Provide the [X, Y] coordinate of the cell's center where the given text is located.  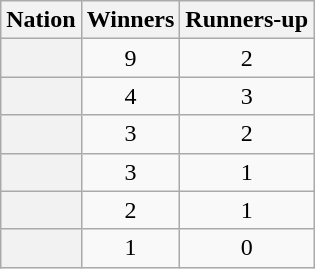
0 [247, 248]
9 [130, 58]
4 [130, 96]
Runners-up [247, 20]
Nation [41, 20]
Winners [130, 20]
